Return the (X, Y) coordinate for the center point of the cell that contains the specified text.  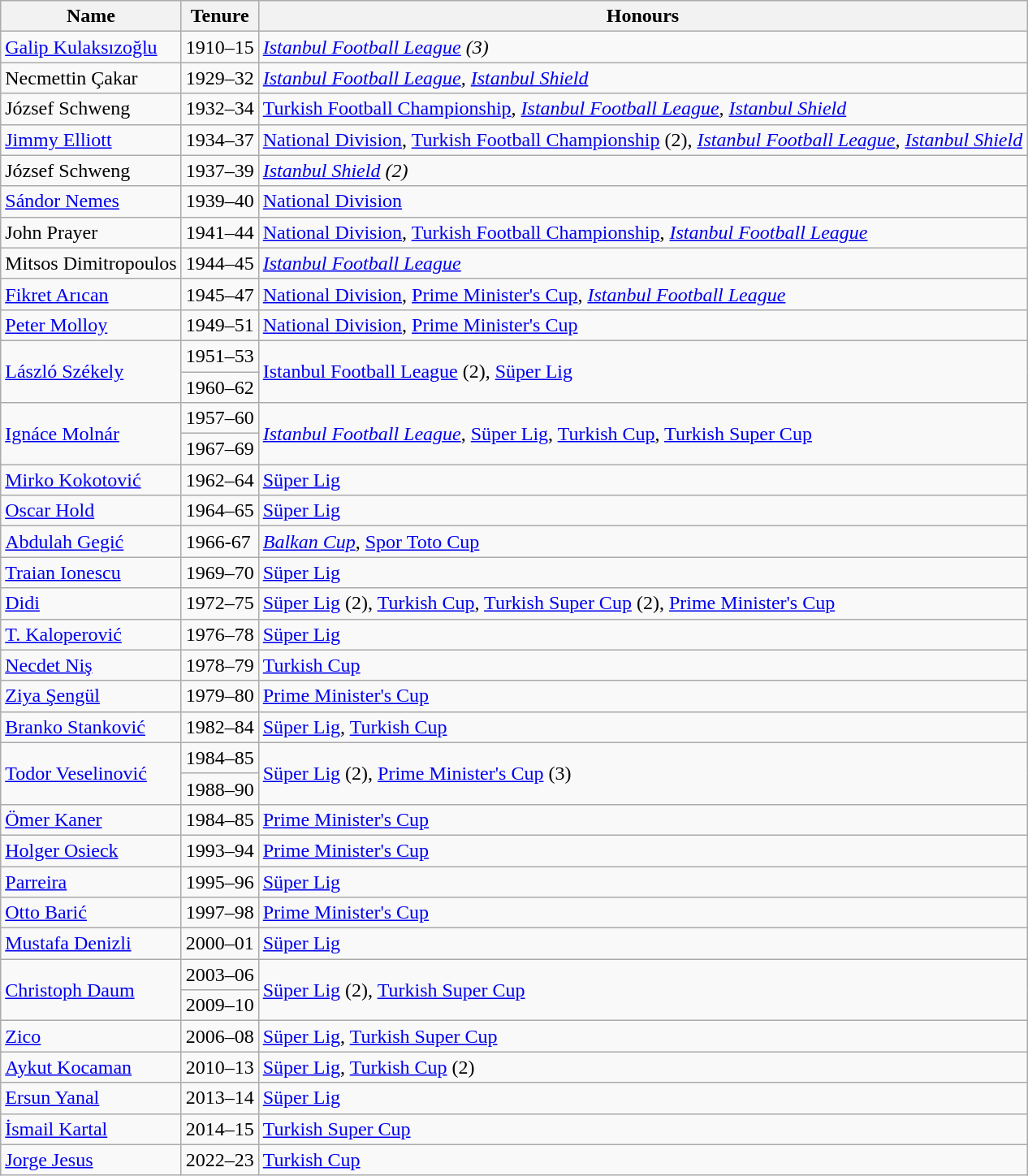
Jorge Jesus (91, 1160)
Turkish Super Cup (642, 1129)
Oscar Hold (91, 511)
1934–37 (219, 140)
Balkan Cup, Spor Toto Cup (642, 542)
1979–80 (219, 696)
Süper Lig, Turkish Super Cup (642, 1036)
National Division, Turkish Football Championship (2), Istanbul Football League, Istanbul Shield (642, 140)
Mirko Kokotović (91, 480)
Istanbul Football League, Süper Lig, Turkish Cup, Turkish Super Cup (642, 434)
2009–10 (219, 1005)
2013–14 (219, 1098)
Name (91, 16)
1982–84 (219, 727)
2022–23 (219, 1160)
Turkish Football Championship, Istanbul Football League, Istanbul Shield (642, 109)
John Prayer (91, 232)
1951–53 (219, 356)
Süper Lig, Turkish Cup (2) (642, 1067)
2006–08 (219, 1036)
Sándor Nemes (91, 201)
1929–32 (219, 78)
Necmettin Çakar (91, 78)
Abdulah Gegić (91, 542)
1937–39 (219, 171)
Zico (91, 1036)
Istanbul Shield (2) (642, 171)
National Division, Prime Minister's Cup, Istanbul Football League (642, 294)
2014–15 (219, 1129)
Holger Osieck (91, 850)
1976–78 (219, 634)
Ziya Şengül (91, 696)
Istanbul Football League (642, 263)
Fikret Arıcan (91, 294)
Istanbul Football League (3) (642, 47)
Aykut Kocaman (91, 1067)
Jimmy Elliott (91, 140)
Peter Molloy (91, 325)
Galip Kulaksızoğlu (91, 47)
1995–96 (219, 881)
Didi (91, 603)
Christoph Daum (91, 990)
1939–40 (219, 201)
Süper Lig (2), Prime Minister's Cup (3) (642, 773)
1910–15 (219, 47)
1957–60 (219, 418)
1967–69 (219, 449)
1993–94 (219, 850)
1949–51 (219, 325)
1978–79 (219, 665)
1944–45 (219, 263)
Mitsos Dimitropoulos (91, 263)
2010–13 (219, 1067)
1972–75 (219, 603)
Parreira (91, 881)
Ignáce Molnár (91, 434)
2000–01 (219, 944)
Otto Barić (91, 913)
National Division, Prime Minister's Cup (642, 325)
1969–70 (219, 573)
Ersun Yanal (91, 1098)
1960–62 (219, 387)
Süper Lig (2), Turkish Cup, Turkish Super Cup (2), Prime Minister's Cup (642, 603)
1988–90 (219, 789)
Istanbul Football League, Istanbul Shield (642, 78)
Honours (642, 16)
1997–98 (219, 913)
1962–64 (219, 480)
T. Kaloperović (91, 634)
László Székely (91, 371)
1966-67 (219, 542)
National Division (642, 201)
Istanbul Football League (2), Süper Lig (642, 371)
Necdet Niş (91, 665)
1932–34 (219, 109)
Todor Veselinović (91, 773)
Ömer Kaner (91, 819)
Traian Ionescu (91, 573)
National Division, Turkish Football Championship, Istanbul Football League (642, 232)
Branko Stanković (91, 727)
Süper Lig, Turkish Cup (642, 727)
İsmail Kartal (91, 1129)
Tenure (219, 16)
Süper Lig (2), Turkish Super Cup (642, 990)
Mustafa Denizli (91, 944)
1945–47 (219, 294)
1941–44 (219, 232)
1964–65 (219, 511)
2003–06 (219, 975)
